Determine the (X, Y) coordinate at the center of the cell enclosing the given text.  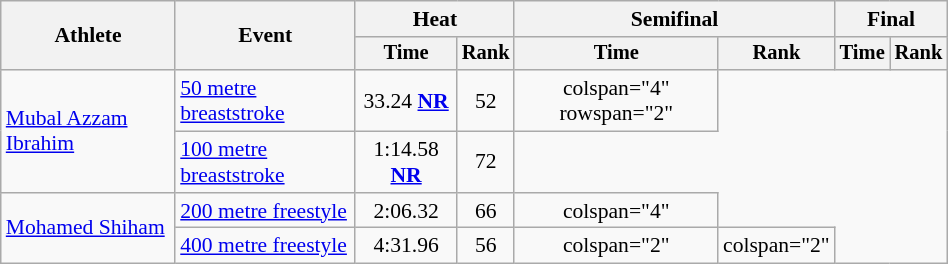
4:31.96 (406, 246)
400 metre freestyle (265, 246)
66 (486, 211)
Heat (434, 19)
Semifinal (674, 19)
colspan="4" (616, 211)
Event (265, 36)
72 (486, 162)
100 metre breaststroke (265, 162)
Mohamed Shiham (88, 228)
Athlete (88, 36)
200 metre freestyle (265, 211)
colspan="4" rowspan="2" (616, 100)
Mubal Azzam Ibrahim (88, 131)
33.24 NR (406, 100)
50 metre breaststroke (265, 100)
2:06.32 (406, 211)
Final (892, 19)
1:14.58 NR (406, 162)
52 (486, 100)
56 (486, 246)
